Scan for the cell matching the given text and deliver its (x, y) coordinate at center. 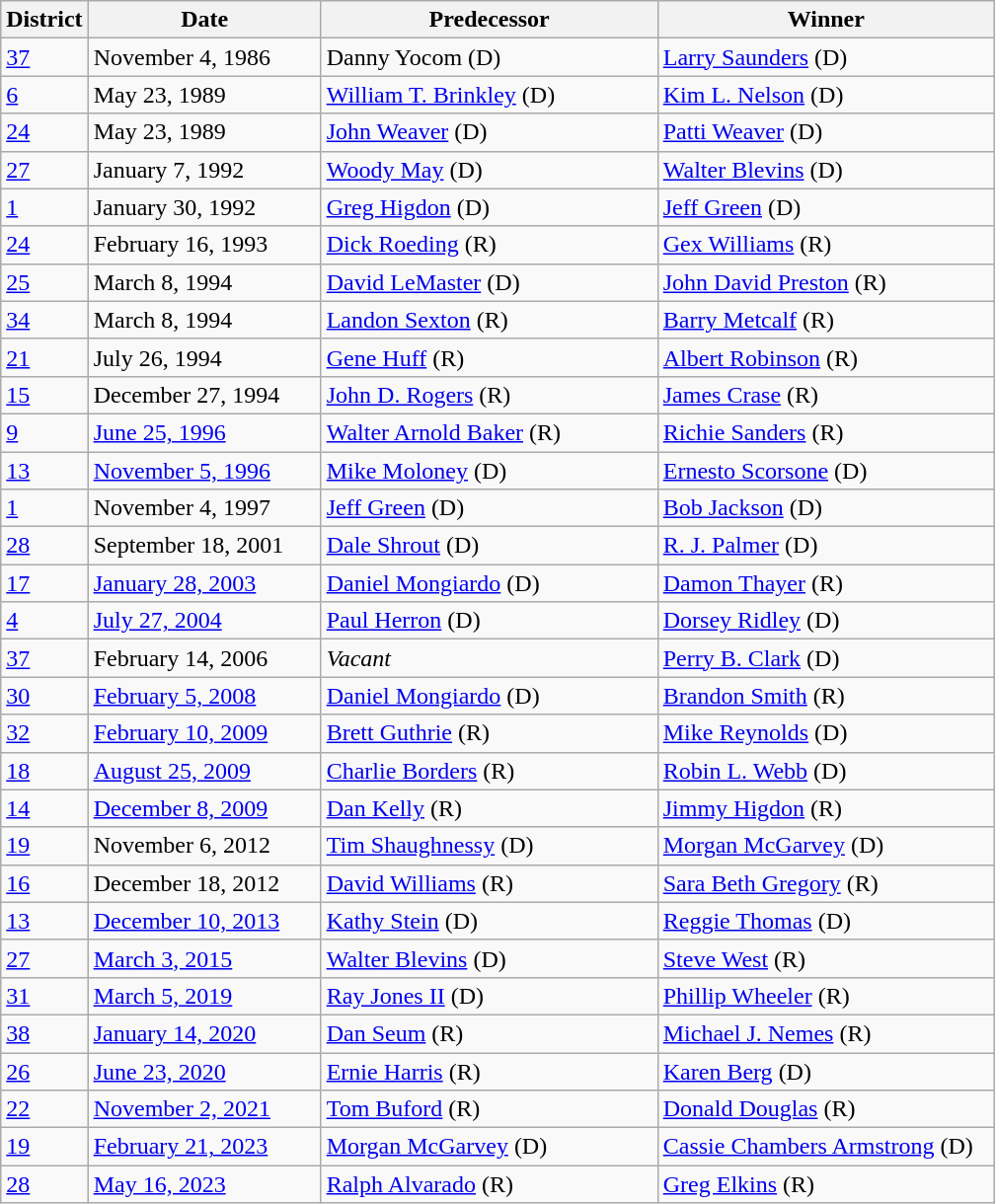
November 2, 2021 (204, 1109)
Sara Beth Gregory (R) (825, 883)
Phillip Wheeler (R) (825, 996)
Dan Kelly (R) (490, 808)
Greg Elkins (R) (825, 1184)
February 16, 1993 (204, 245)
6 (44, 95)
November 4, 1997 (204, 508)
Winner (825, 20)
February 5, 2008 (204, 696)
Donald Douglas (R) (825, 1109)
Kim L. Nelson (D) (825, 95)
Brett Guthrie (R) (490, 733)
December 27, 1994 (204, 395)
August 25, 2009 (204, 771)
Predecessor (490, 20)
July 27, 2004 (204, 621)
4 (44, 621)
Steve West (R) (825, 958)
Michael J. Nemes (R) (825, 1033)
John D. Rogers (R) (490, 395)
District (44, 20)
July 26, 1994 (204, 357)
Kathy Stein (D) (490, 921)
Danny Yocom (D) (490, 57)
31 (44, 996)
December 8, 2009 (204, 808)
Ernie Harris (R) (490, 1071)
9 (44, 432)
David LeMaster (D) (490, 282)
Bob Jackson (D) (825, 508)
18 (44, 771)
Patti Weaver (D) (825, 132)
Jimmy Higdon (R) (825, 808)
February 14, 2006 (204, 658)
Larry Saunders (D) (825, 57)
32 (44, 733)
15 (44, 395)
34 (44, 320)
December 10, 2013 (204, 921)
March 5, 2019 (204, 996)
John David Preston (R) (825, 282)
R. J. Palmer (D) (825, 546)
January 30, 1992 (204, 207)
Brandon Smith (R) (825, 696)
James Crase (R) (825, 395)
Reggie Thomas (D) (825, 921)
November 6, 2012 (204, 846)
Tim Shaughnessy (D) (490, 846)
Paul Herron (D) (490, 621)
Cassie Chambers Armstrong (D) (825, 1147)
January 14, 2020 (204, 1033)
Dick Roeding (R) (490, 245)
Vacant (490, 658)
Ernesto Scorsone (D) (825, 471)
Landon Sexton (R) (490, 320)
Dan Seum (R) (490, 1033)
Woody May (D) (490, 170)
March 3, 2015 (204, 958)
14 (44, 808)
16 (44, 883)
Barry Metcalf (R) (825, 320)
Date (204, 20)
Gene Huff (R) (490, 357)
Robin L. Webb (D) (825, 771)
Richie Sanders (R) (825, 432)
Ralph Alvarado (R) (490, 1184)
June 25, 1996 (204, 432)
38 (44, 1033)
30 (44, 696)
Perry B. Clark (D) (825, 658)
February 21, 2023 (204, 1147)
John Weaver (D) (490, 132)
Karen Berg (D) (825, 1071)
26 (44, 1071)
25 (44, 282)
Damon Thayer (R) (825, 583)
September 18, 2001 (204, 546)
22 (44, 1109)
January 28, 2003 (204, 583)
Greg Higdon (D) (490, 207)
February 10, 2009 (204, 733)
Charlie Borders (R) (490, 771)
David Williams (R) (490, 883)
Dale Shrout (D) (490, 546)
21 (44, 357)
June 23, 2020 (204, 1071)
December 18, 2012 (204, 883)
Tom Buford (R) (490, 1109)
November 4, 1986 (204, 57)
January 7, 1992 (204, 170)
Ray Jones II (D) (490, 996)
Gex Williams (R) (825, 245)
November 5, 1996 (204, 471)
William T. Brinkley (D) (490, 95)
17 (44, 583)
Mike Reynolds (D) (825, 733)
Dorsey Ridley (D) (825, 621)
Mike Moloney (D) (490, 471)
May 16, 2023 (204, 1184)
Albert Robinson (R) (825, 357)
Walter Arnold Baker (R) (490, 432)
